From the cell containing the given text, extract its center point as (X, Y) coordinate. 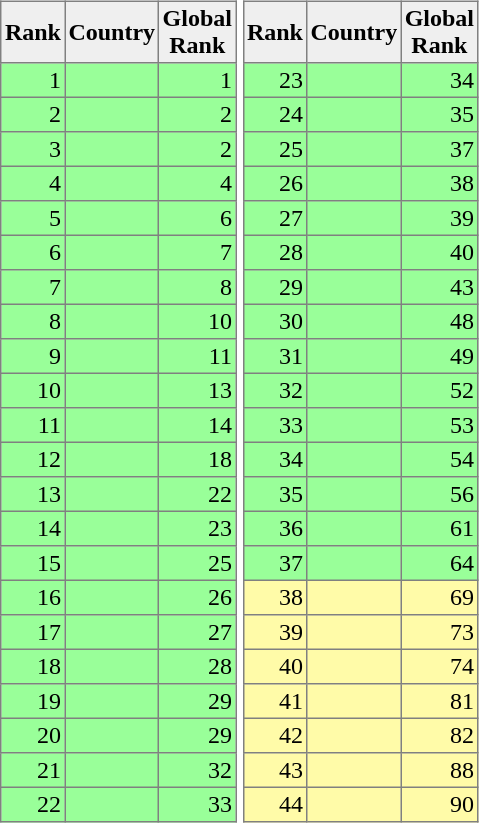
16 (33, 597)
41 (275, 701)
30 (275, 321)
42 (275, 735)
20 (33, 735)
53 (440, 425)
17 (33, 632)
15 (33, 563)
64 (440, 563)
49 (440, 356)
69 (440, 597)
3 (33, 149)
81 (440, 701)
24 (275, 114)
56 (440, 494)
90 (440, 804)
61 (440, 528)
44 (275, 804)
31 (275, 356)
21 (33, 770)
48 (440, 321)
19 (33, 701)
54 (440, 459)
73 (440, 632)
88 (440, 770)
9 (33, 356)
52 (440, 390)
36 (275, 528)
82 (440, 735)
74 (440, 666)
12 (33, 459)
5 (33, 218)
